For the text-containing cell, return its midpoint in (X, Y) coordinate format. 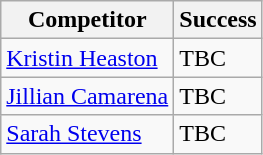
Competitor (88, 20)
Sarah Stevens (88, 134)
Kristin Heaston (88, 58)
Success (218, 20)
Jillian Camarena (88, 96)
